Search for the cell housing the specified text and yield its (x, y) center coordinate. 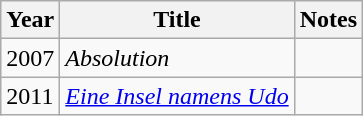
Year (30, 20)
Absolution (177, 58)
2011 (30, 96)
2007 (30, 58)
Title (177, 20)
Notes (328, 20)
Eine Insel namens Udo (177, 96)
